Find where the given text appears and provide that cell's center as (x, y) coordinate. 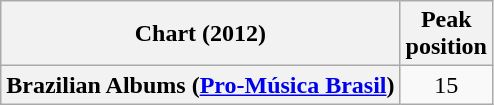
15 (446, 85)
Brazilian Albums (Pro-Música Brasil) (200, 85)
Chart (2012) (200, 34)
Peak position (446, 34)
